For the text-containing cell, return its midpoint in [x, y] coordinate format. 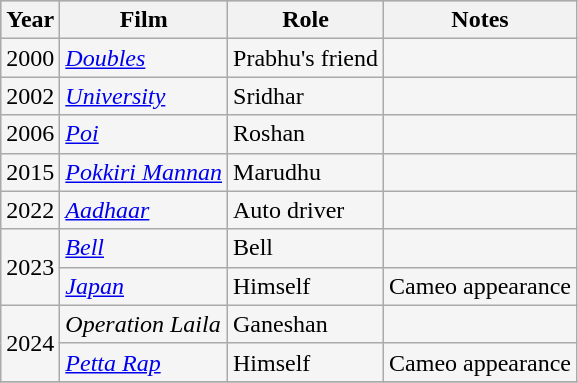
2024 [30, 343]
Japan [144, 286]
2022 [30, 210]
2000 [30, 58]
Prabhu's friend [306, 58]
Marudhu [306, 172]
2006 [30, 134]
University [144, 96]
Notes [480, 20]
Film [144, 20]
Sridhar [306, 96]
2023 [30, 267]
Role [306, 20]
Pokkiri Mannan [144, 172]
2015 [30, 172]
Year [30, 20]
Ganeshan [306, 324]
Aadhaar [144, 210]
Petta Rap [144, 362]
2002 [30, 96]
Auto driver [306, 210]
Doubles [144, 58]
Roshan [306, 134]
Poi [144, 134]
Operation Laila [144, 324]
